Scan for the cell matching the given text and deliver its (x, y) coordinate at center. 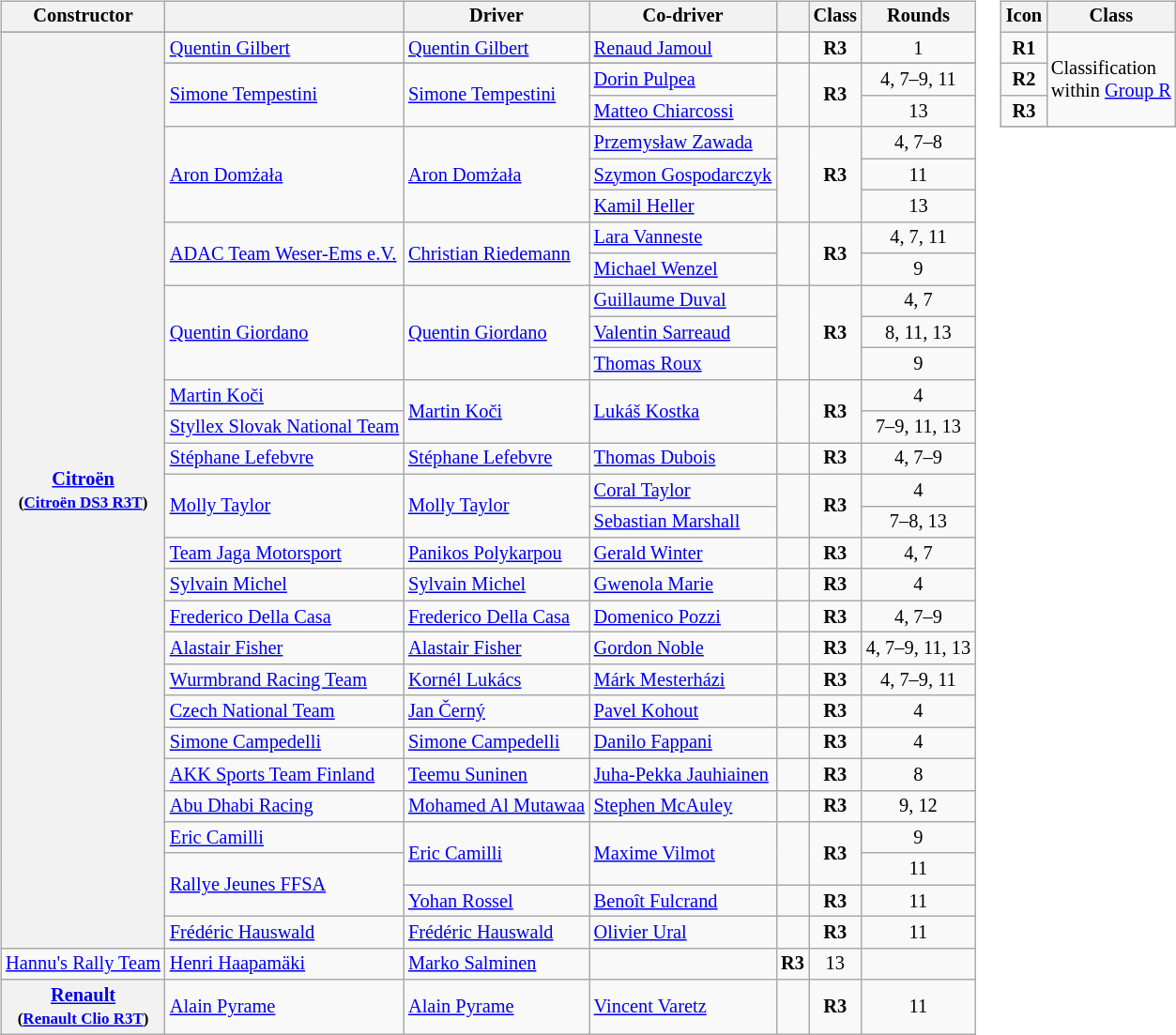
Lara Vanneste (683, 237)
Coral Taylor (683, 490)
Pavel Kohout (683, 711)
7–9, 11, 13 (918, 427)
Szymon Gospodarczyk (683, 175)
Guillaume Duval (683, 301)
9, 12 (918, 806)
Márk Mesterházi (683, 679)
Styllex Slovak National Team (284, 427)
Danilo Fappani (683, 743)
7–8, 13 (918, 522)
Gwenola Marie (683, 585)
8 (918, 774)
Henri Haapamäki (284, 964)
Marko Salminen (496, 964)
1 (918, 48)
4, 7–8 (918, 143)
Team Jaga Motorsport (284, 554)
Kamil Heller (683, 206)
Rallye Jeunes FFSA (284, 884)
Domenico Pozzi (683, 616)
Lukáš Kostka (683, 411)
Matteo Chiarcossi (683, 112)
Michael Wenzel (683, 269)
Olivier Ural (683, 933)
4, 7–9, 11, 13 (918, 648)
Panikos Polykarpou (496, 554)
R2 (1024, 80)
Renaud Jamoul (683, 48)
Valentin Sarreaud (683, 332)
Stephen McAuley (683, 806)
Dorin Pulpea (683, 80)
Maxime Vilmot (683, 854)
R1 (1024, 48)
8, 11, 13 (918, 332)
Kornél Lukács (496, 679)
Sebastian Marshall (683, 522)
Vincent Varetz (683, 1007)
Benoît Fulcrand (683, 901)
Thomas Roux (683, 364)
Constructor (83, 17)
Teemu Suninen (496, 774)
Wurmbrand Racing Team (284, 679)
Jan Černý (496, 711)
Gordon Noble (683, 648)
Christian Riedemann (496, 253)
Juha-Pekka Jauhiainen (683, 774)
Thomas Dubois (683, 459)
Mohamed Al Mutawaa (496, 806)
Czech National Team (284, 711)
4, 7, 11 (918, 237)
AKK Sports Team Finland (284, 774)
Abu Dhabi Racing (284, 806)
Rounds (918, 17)
Driver (496, 17)
Yohan Rossel (496, 901)
ADAC Team Weser-Ems e.V. (284, 253)
Citroën(Citroën DS3 R3T) (83, 490)
Renault(Renault Clio R3T) (83, 1007)
Classificationwithin Group R (1111, 79)
Co-driver (683, 17)
Hannu's Rally Team (83, 964)
Przemysław Zawada (683, 143)
Icon (1024, 17)
Gerald Winter (683, 554)
